Search for the cell housing the specified text and yield its (x, y) center coordinate. 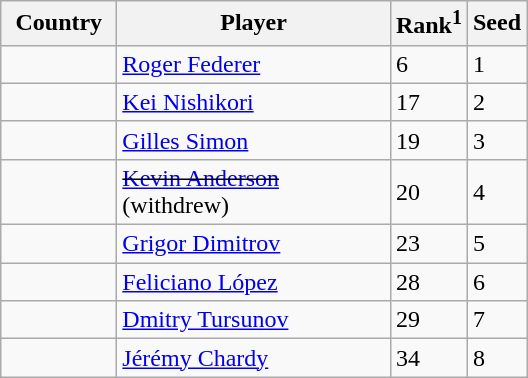
28 (428, 282)
5 (496, 244)
Seed (496, 24)
34 (428, 358)
29 (428, 320)
3 (496, 140)
Grigor Dimitrov (254, 244)
Kei Nishikori (254, 102)
23 (428, 244)
2 (496, 102)
Roger Federer (254, 64)
1 (496, 64)
7 (496, 320)
17 (428, 102)
Dmitry Tursunov (254, 320)
8 (496, 358)
Rank1 (428, 24)
Country (59, 24)
19 (428, 140)
Feliciano López (254, 282)
20 (428, 192)
Kevin Anderson (withdrew) (254, 192)
4 (496, 192)
Jérémy Chardy (254, 358)
Player (254, 24)
Gilles Simon (254, 140)
